Find where the given text appears and provide that cell's center as (X, Y) coordinate. 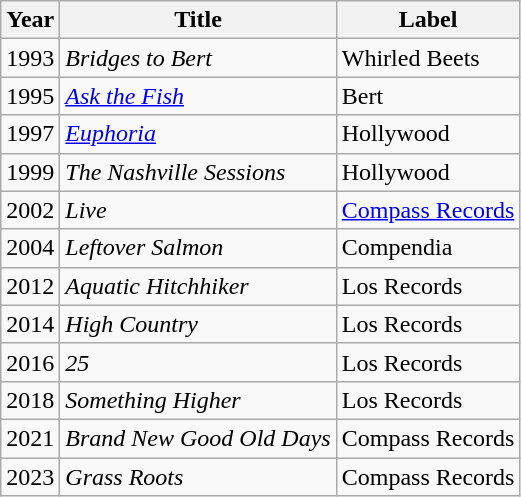
Label (428, 20)
Live (198, 210)
Euphoria (198, 134)
1993 (30, 58)
Year (30, 20)
2012 (30, 286)
1999 (30, 172)
Bert (428, 96)
Title (198, 20)
High Country (198, 324)
1995 (30, 96)
Brand New Good Old Days (198, 438)
Leftover Salmon (198, 248)
2018 (30, 400)
2021 (30, 438)
1997 (30, 134)
Compendia (428, 248)
Aquatic Hitchhiker (198, 286)
Bridges to Bert (198, 58)
Something Higher (198, 400)
Ask the Fish (198, 96)
Grass Roots (198, 477)
2016 (30, 362)
2014 (30, 324)
2023 (30, 477)
The Nashville Sessions (198, 172)
2004 (30, 248)
Whirled Beets (428, 58)
2002 (30, 210)
25 (198, 362)
